Identify which cell holds the provided text, then report its [x, y] central coordinate. 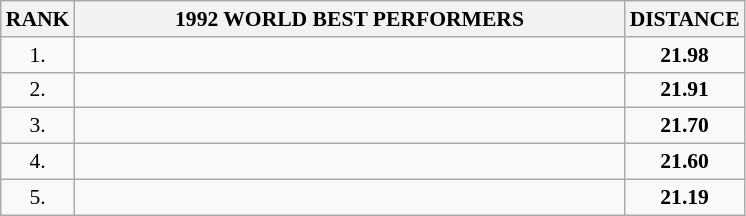
5. [38, 197]
RANK [38, 19]
3. [38, 126]
4. [38, 162]
21.19 [685, 197]
21.60 [685, 162]
21.91 [685, 90]
2. [38, 90]
DISTANCE [685, 19]
21.70 [685, 126]
21.98 [685, 55]
1. [38, 55]
1992 WORLD BEST PERFORMERS [349, 19]
